Detect which cell encompasses the target text, then output its [x, y] center coordinate. 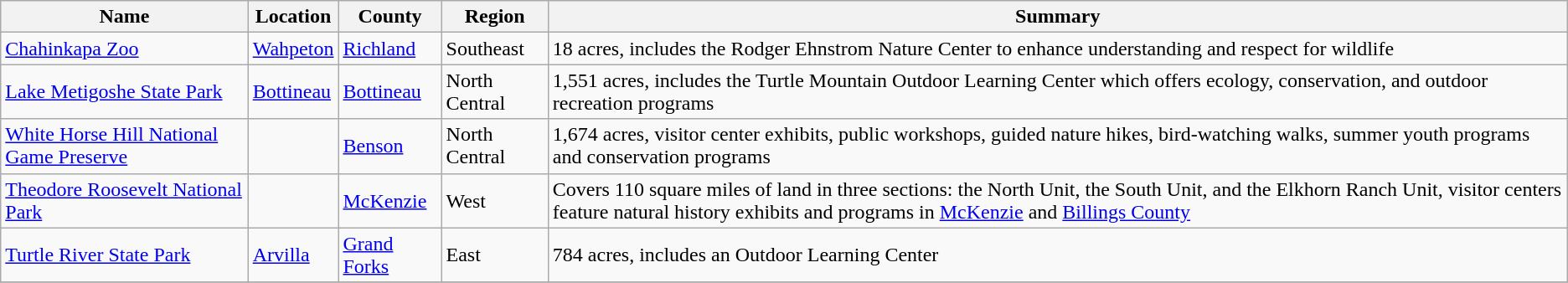
Theodore Roosevelt National Park [124, 201]
1,551 acres, includes the Turtle Mountain Outdoor Learning Center which offers ecology, conservation, and outdoor recreation programs [1057, 92]
Richland [390, 49]
1,674 acres, visitor center exhibits, public workshops, guided nature hikes, bird-watching walks, summer youth programs and conservation programs [1057, 146]
Arvilla [293, 255]
Location [293, 17]
Benson [390, 146]
Southeast [494, 49]
East [494, 255]
West [494, 201]
Grand Forks [390, 255]
Lake Metigoshe State Park [124, 92]
Summary [1057, 17]
Turtle River State Park [124, 255]
Wahpeton [293, 49]
Region [494, 17]
Name [124, 17]
White Horse Hill National Game Preserve [124, 146]
McKenzie [390, 201]
18 acres, includes the Rodger Ehnstrom Nature Center to enhance understanding and respect for wildlife [1057, 49]
Chahinkapa Zoo [124, 49]
County [390, 17]
784 acres, includes an Outdoor Learning Center [1057, 255]
